Capture the cell that displays the provided text and extract its (X, Y) central coordinate. 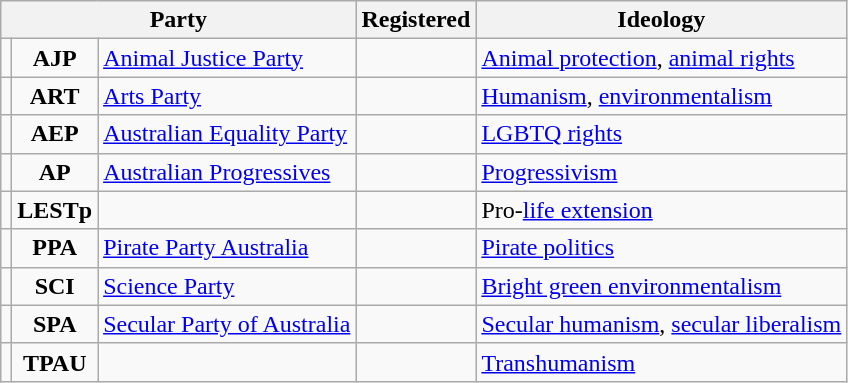
Transhumanism (662, 362)
ART (55, 96)
Science Party (227, 286)
Ideology (662, 20)
TPAU (55, 362)
Pirate Party Australia (227, 248)
SPA (55, 324)
Party (178, 20)
Animal protection, animal rights (662, 58)
Pirate politics (662, 248)
LESTp (55, 210)
SCI (55, 286)
Animal Justice Party (227, 58)
LGBTQ rights (662, 134)
Progressivism (662, 172)
Bright green environmentalism (662, 286)
AJP (55, 58)
Secular humanism, secular liberalism (662, 324)
Australian Progressives (227, 172)
PPA (55, 248)
Australian Equality Party (227, 134)
Humanism, environmentalism (662, 96)
Arts Party (227, 96)
AP (55, 172)
Registered (416, 20)
Pro-life extension (662, 210)
AEP (55, 134)
Secular Party of Australia (227, 324)
